Extract the (X, Y) coordinate from the center of the cell holding the provided text.  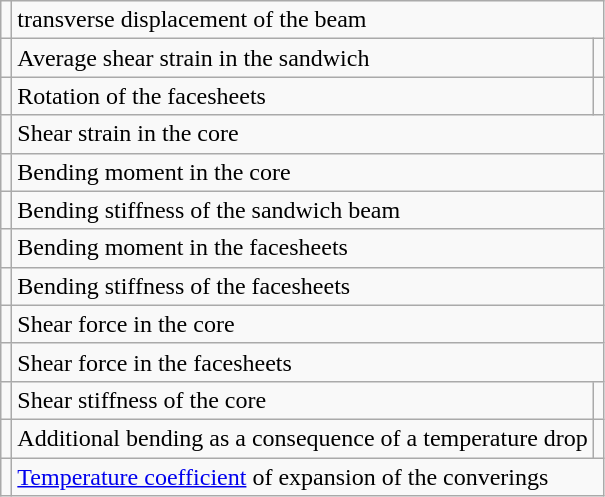
Temperature coefficient of expansion of the converings (308, 477)
Shear force in the facesheets (308, 362)
Bending stiffness of the sandwich beam (308, 210)
Additional bending as a consequence of a temperature drop (303, 438)
Bending stiffness of the facesheets (308, 286)
Bending moment in the core (308, 172)
Bending moment in the facesheets (308, 248)
Average shear strain in the sandwich (303, 58)
Shear strain in the core (308, 134)
transverse displacement of the beam (308, 20)
Shear stiffness of the core (303, 400)
Shear force in the core (308, 324)
Rotation of the facesheets (303, 96)
